For the text-containing cell, return its midpoint in (X, Y) coordinate format. 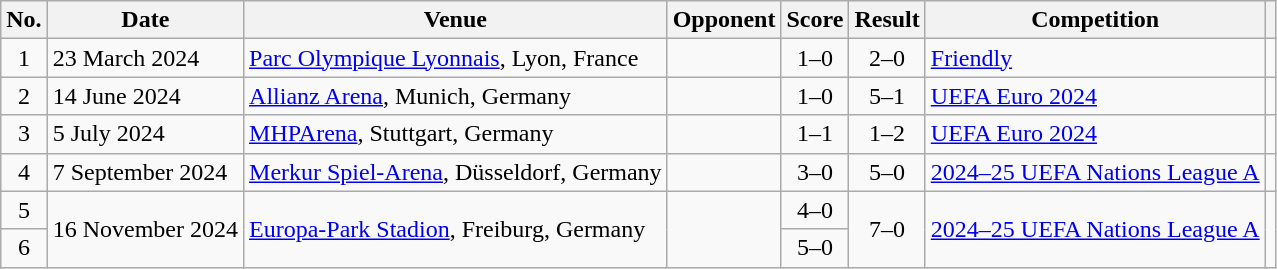
2–0 (887, 58)
Opponent (724, 20)
2 (24, 96)
3–0 (815, 172)
Merkur Spiel-Arena, Düsseldorf, Germany (456, 172)
5 (24, 210)
5 July 2024 (145, 134)
1 (24, 58)
Venue (456, 20)
5–1 (887, 96)
Allianz Arena, Munich, Germany (456, 96)
1–2 (887, 134)
23 March 2024 (145, 58)
16 November 2024 (145, 229)
Result (887, 20)
4 (24, 172)
Score (815, 20)
Friendly (1095, 58)
Date (145, 20)
Parc Olympique Lyonnais, Lyon, France (456, 58)
7 September 2024 (145, 172)
MHPArena, Stuttgart, Germany (456, 134)
6 (24, 248)
14 June 2024 (145, 96)
Competition (1095, 20)
1–1 (815, 134)
4–0 (815, 210)
7–0 (887, 229)
No. (24, 20)
Europa-Park Stadion, Freiburg, Germany (456, 229)
3 (24, 134)
